From the cell containing the given text, extract its center point as (X, Y) coordinate. 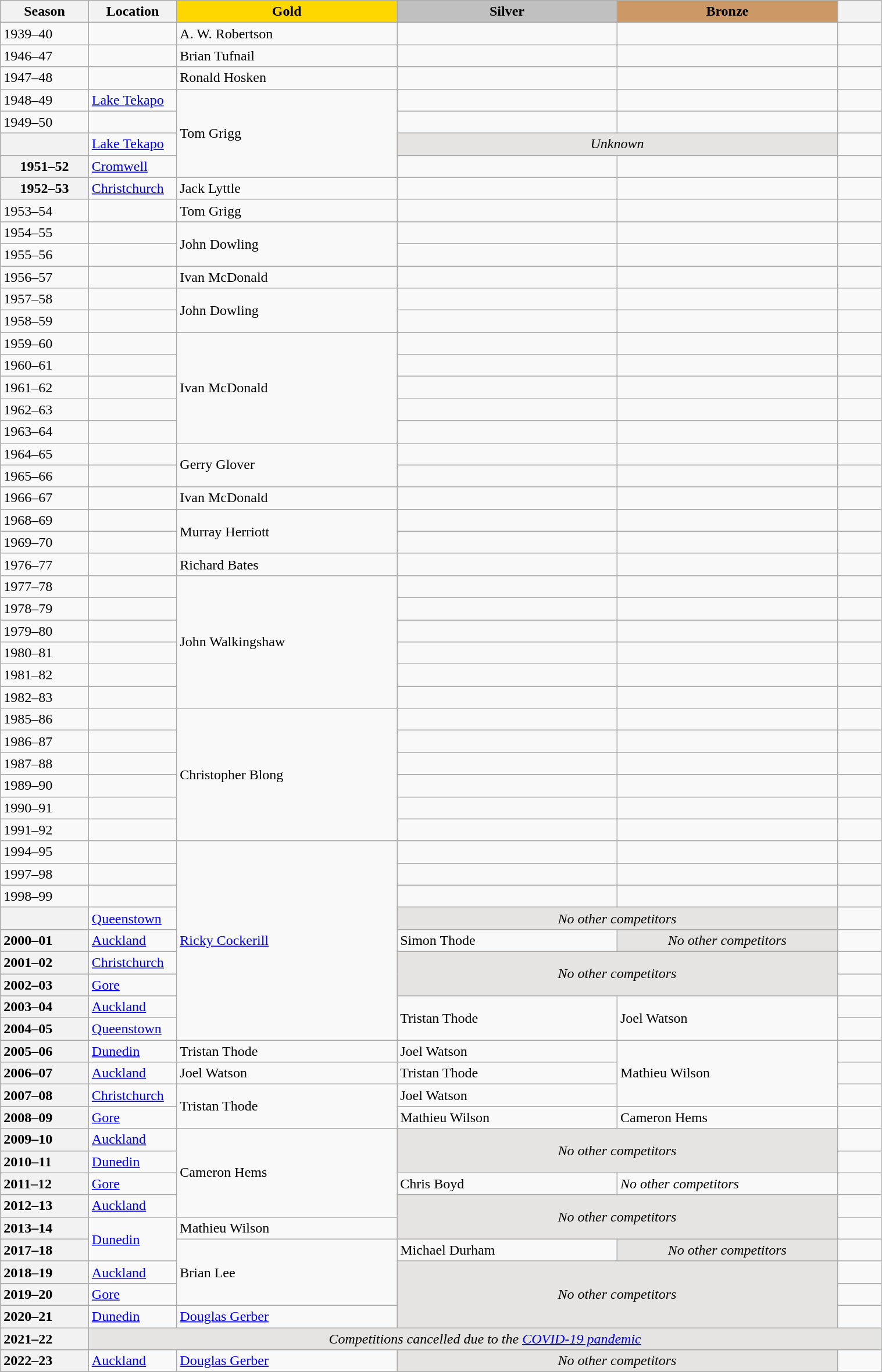
2011–12 (45, 1184)
John Walkingshaw (287, 642)
2006–07 (45, 1073)
Simon Thode (507, 940)
2000–01 (45, 940)
2013–14 (45, 1228)
2019–20 (45, 1294)
2009–10 (45, 1140)
A. W. Robertson (287, 34)
1962–63 (45, 410)
1969–70 (45, 542)
Bronze (727, 12)
1980–81 (45, 653)
1968–69 (45, 520)
1990–91 (45, 808)
Season (45, 12)
1981–82 (45, 675)
2020–21 (45, 1316)
Ricky Cockerill (287, 940)
Jack Lyttle (287, 188)
1954–55 (45, 232)
Brian Tufnail (287, 56)
1989–90 (45, 786)
2008–09 (45, 1117)
2004–05 (45, 1029)
2002–03 (45, 985)
1957–58 (45, 299)
1948–49 (45, 100)
1985–86 (45, 719)
1947–48 (45, 78)
Competitions cancelled due to the COVID-19 pandemic (485, 1338)
Richard Bates (287, 564)
2010–11 (45, 1162)
Michael Durham (507, 1250)
1987–88 (45, 764)
2021–22 (45, 1338)
1977–78 (45, 586)
Gold (287, 12)
1951–52 (45, 166)
Christopher Blong (287, 775)
1986–87 (45, 741)
1949–50 (45, 122)
1963–64 (45, 432)
1964–65 (45, 454)
1953–54 (45, 210)
1982–83 (45, 697)
Brian Lee (287, 1272)
1960–61 (45, 366)
1955–56 (45, 255)
1956–57 (45, 277)
Ronald Hosken (287, 78)
1961–62 (45, 388)
1939–40 (45, 34)
1979–80 (45, 631)
1965–66 (45, 476)
Silver (507, 12)
1991–92 (45, 830)
Chris Boyd (507, 1184)
2012–13 (45, 1206)
1958–59 (45, 321)
Unknown (617, 144)
2005–06 (45, 1051)
1946–47 (45, 56)
1998–99 (45, 896)
1966–67 (45, 498)
2003–04 (45, 1007)
Murray Herriott (287, 531)
2001–02 (45, 962)
2018–19 (45, 1272)
2007–08 (45, 1095)
Location (133, 12)
2022–23 (45, 1361)
2017–18 (45, 1250)
1994–95 (45, 852)
1997–98 (45, 874)
Gerry Glover (287, 465)
1952–53 (45, 188)
1976–77 (45, 564)
1959–60 (45, 343)
1978–79 (45, 608)
Cromwell (133, 166)
